Return [x, y] of the center of cell containing provided text 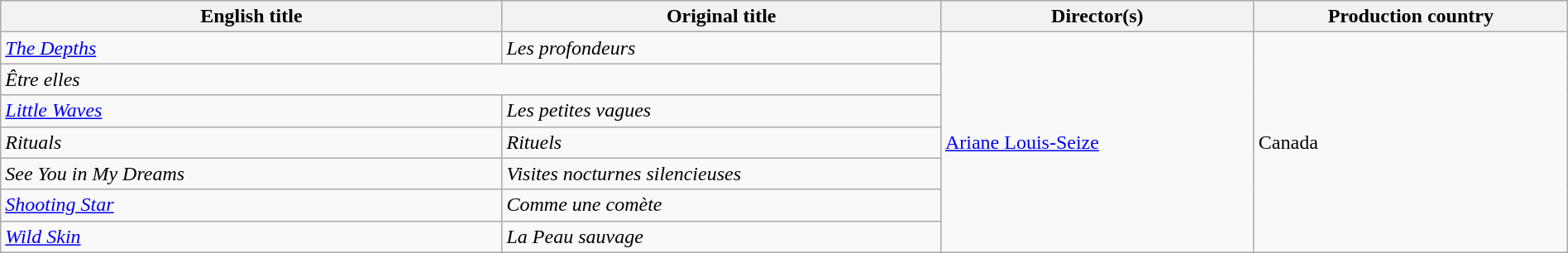
Rituels [721, 142]
Original title [721, 17]
Les profondeurs [721, 48]
Director(s) [1097, 17]
Visites nocturnes silencieuses [721, 174]
See You in My Dreams [251, 174]
Ariane Louis-Seize [1097, 142]
Être elles [471, 79]
Wild Skin [251, 236]
Production country [1411, 17]
Rituals [251, 142]
The Depths [251, 48]
Comme une comète [721, 205]
Shooting Star [251, 205]
Les petites vagues [721, 111]
Canada [1411, 142]
English title [251, 17]
La Peau sauvage [721, 236]
Little Waves [251, 111]
